Pinpoint the cell where the given text exists, returning its [x, y] midpoint coordinate. 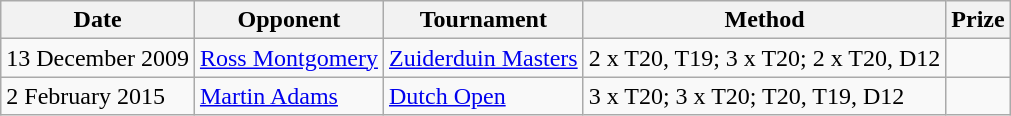
2 x T20, T19; 3 x T20; 2 x T20, D12 [764, 58]
Prize [978, 20]
2 February 2015 [98, 96]
3 x T20; 3 x T20; T20, T19, D12 [764, 96]
Tournament [483, 20]
Dutch Open [483, 96]
Zuiderduin Masters [483, 58]
Method [764, 20]
13 December 2009 [98, 58]
Martin Adams [288, 96]
Opponent [288, 20]
Ross Montgomery [288, 58]
Date [98, 20]
